Locate the cell with the specified text and output its [x, y] center coordinate. 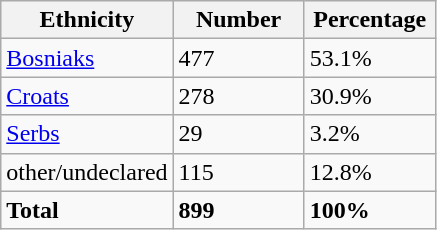
278 [238, 96]
other/undeclared [87, 172]
Percentage [370, 20]
477 [238, 58]
29 [238, 134]
30.9% [370, 96]
899 [238, 210]
Ethnicity [87, 20]
Bosniaks [87, 58]
100% [370, 210]
12.8% [370, 172]
Serbs [87, 134]
Croats [87, 96]
Number [238, 20]
Total [87, 210]
3.2% [370, 134]
53.1% [370, 58]
115 [238, 172]
